Provide the (x, y) coordinate of the cell's center where the given text is located.  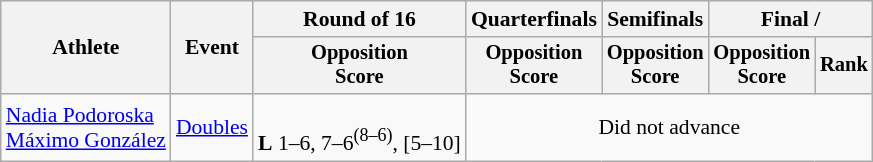
Athlete (86, 48)
Doubles (212, 128)
L 1–6, 7–6(8–6), [5–10] (360, 128)
Did not advance (670, 128)
Event (212, 48)
Semifinals (656, 19)
Round of 16 (360, 19)
Nadia PodoroskaMáximo González (86, 128)
Rank (844, 66)
Final / (790, 19)
Quarterfinals (534, 19)
